Determine the (x, y) coordinate at the center of the cell enclosing the given text.  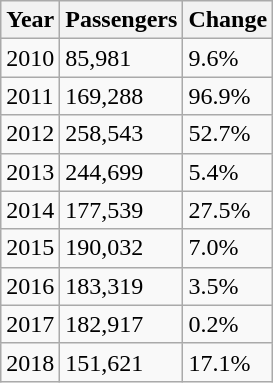
3.5% (228, 286)
0.2% (228, 324)
177,539 (122, 210)
244,699 (122, 172)
17.1% (228, 362)
5.4% (228, 172)
2010 (30, 58)
2016 (30, 286)
Passengers (122, 20)
52.7% (228, 134)
151,621 (122, 362)
7.0% (228, 248)
182,917 (122, 324)
2013 (30, 172)
2017 (30, 324)
Year (30, 20)
2011 (30, 96)
85,981 (122, 58)
2018 (30, 362)
2015 (30, 248)
27.5% (228, 210)
169,288 (122, 96)
183,319 (122, 286)
9.6% (228, 58)
190,032 (122, 248)
Change (228, 20)
2012 (30, 134)
258,543 (122, 134)
96.9% (228, 96)
2014 (30, 210)
